Locate the cell with the specified text and output its [X, Y] center coordinate. 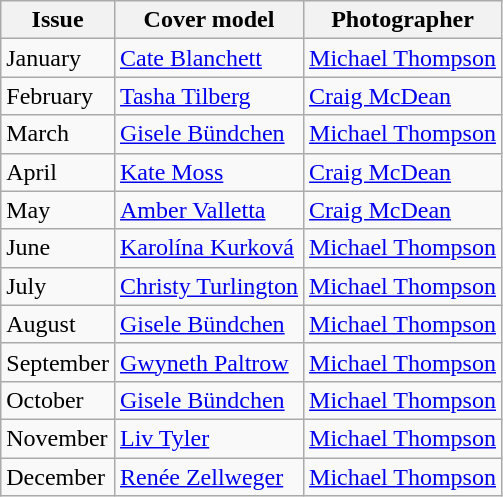
November [58, 438]
Kate Moss [208, 172]
Tasha Tilberg [208, 96]
July [58, 286]
Christy Turlington [208, 286]
March [58, 134]
Amber Valletta [208, 210]
September [58, 362]
Cate Blanchett [208, 58]
January [58, 58]
April [58, 172]
May [58, 210]
Gwyneth Paltrow [208, 362]
Karolína Kurková [208, 248]
Issue [58, 20]
Renée Zellweger [208, 477]
June [58, 248]
February [58, 96]
August [58, 324]
December [58, 477]
Cover model [208, 20]
October [58, 400]
Photographer [403, 20]
Liv Tyler [208, 438]
